Capture the cell that displays the provided text and extract its [x, y] central coordinate. 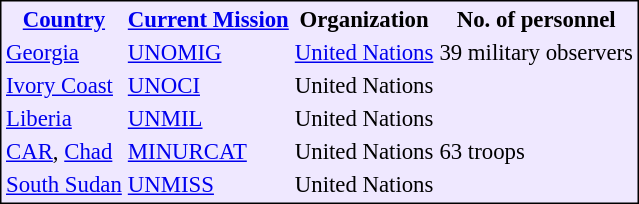
UNMIL [208, 119]
No. of personnel [536, 19]
MINURCAT [208, 151]
Ivory Coast [64, 85]
South Sudan [64, 185]
Liberia [64, 119]
Georgia [64, 53]
CAR, Chad [64, 151]
Organization [364, 19]
UNOCI [208, 85]
UNOMIG [208, 53]
Current Mission [208, 19]
Country [64, 19]
UNMISS [208, 185]
39 military observers [536, 53]
63 troops [536, 151]
